Search for the cell housing the specified text and yield its [x, y] center coordinate. 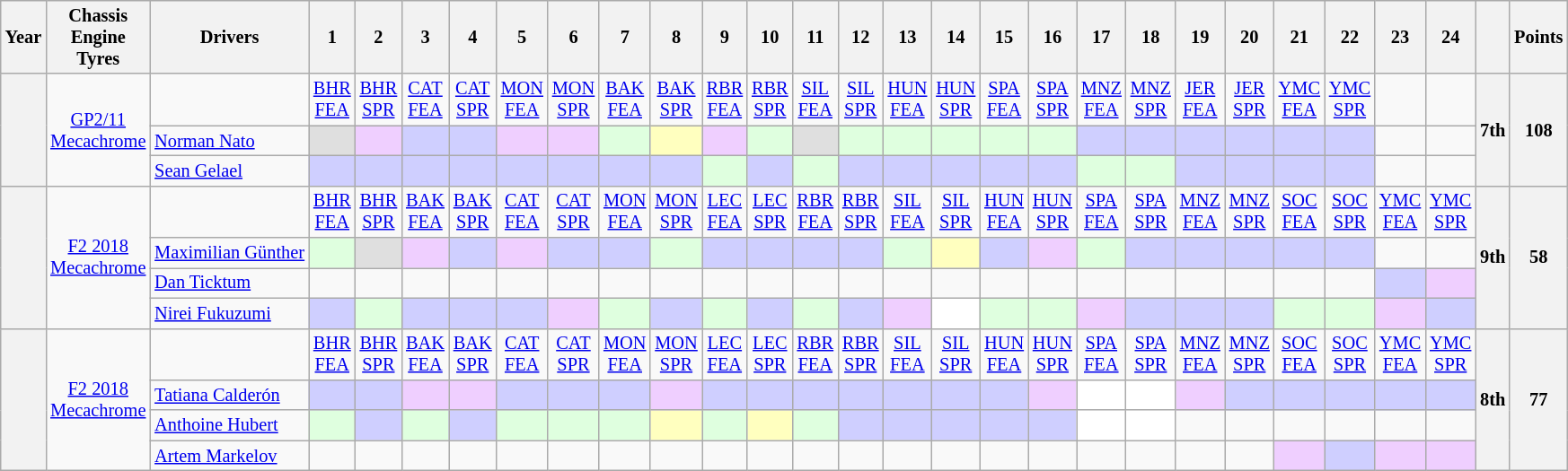
Nirei Fukuzumi [230, 313]
Artem Markelov [230, 456]
JERSPR [1250, 100]
5 [523, 37]
17 [1101, 37]
2 [379, 37]
8 [675, 37]
3 [426, 37]
20 [1250, 37]
Year [23, 37]
15 [1004, 37]
10 [770, 37]
7 [625, 37]
4 [472, 37]
Tatiana Calderón [230, 395]
22 [1350, 37]
Points [1538, 37]
77 [1538, 400]
6 [573, 37]
24 [1450, 37]
16 [1053, 37]
21 [1299, 37]
Drivers [230, 37]
14 [956, 37]
Dan Ticktum [230, 283]
19 [1200, 37]
7th [1493, 129]
13 [907, 37]
GP2/11Mecachrome [98, 129]
23 [1400, 37]
9 [725, 37]
Sean Gelael [230, 170]
JERFEA [1200, 100]
Anthoine Hubert [230, 425]
18 [1151, 37]
8th [1493, 400]
ChassisEngineTyres [98, 37]
Maximilian Günther [230, 253]
Norman Nato [230, 141]
12 [860, 37]
108 [1538, 129]
58 [1538, 257]
11 [815, 37]
1 [332, 37]
9th [1493, 257]
